Scan for the cell matching the given text and deliver its [X, Y] coordinate at center. 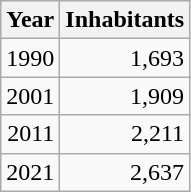
1,693 [125, 58]
2,211 [125, 134]
2011 [30, 134]
1990 [30, 58]
1,909 [125, 96]
2,637 [125, 172]
2001 [30, 96]
Year [30, 20]
Inhabitants [125, 20]
2021 [30, 172]
